For the text-containing cell, return its midpoint in [X, Y] coordinate format. 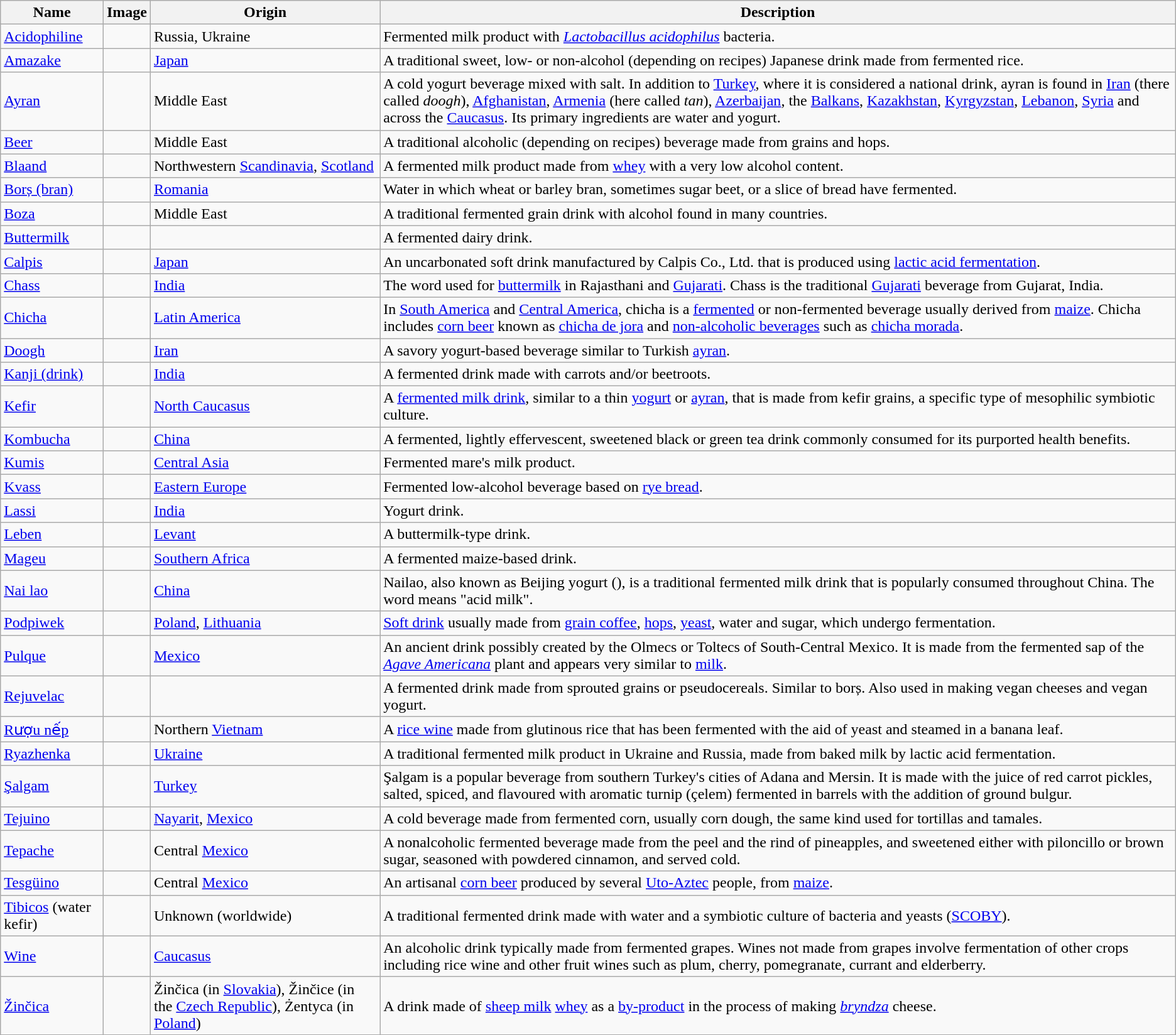
Chass [52, 285]
Doogh [52, 350]
Eastern Europe [265, 487]
A traditional fermented drink made with water and a symbiotic culture of bacteria and yeasts (SCOBY). [778, 916]
Mageu [52, 558]
Borș (bran) [52, 190]
Caucasus [265, 956]
Rượu nếp [52, 729]
Kombucha [52, 439]
A rice wine made from glutinous rice that has been fermented with the aid of yeast and steamed in a banana leaf. [778, 729]
Latin America [265, 318]
An uncarbonated soft drink manufactured by Calpis Co., Ltd. that is produced using lactic acid fermentation. [778, 261]
Fermented low-alcohol beverage based on rye bread. [778, 487]
Turkey [265, 786]
Ukraine [265, 754]
The word used for buttermilk in Rajasthani and Gujarati. Chass is the traditional Gujarati beverage from Gujarat, India. [778, 285]
Fermented milk product with Lactobacillus acidophilus bacteria. [778, 36]
Yogurt drink. [778, 511]
North Caucasus [265, 407]
Nai lao [52, 590]
A fermented, lightly effervescent, sweetened black or green tea drink commonly consumed for its purported health benefits. [778, 439]
Buttermilk [52, 237]
Fermented mare's milk product. [778, 463]
Soft drink usually made from grain coffee, hops, yeast, water and sugar, which undergo fermentation. [778, 623]
Water in which wheat or barley bran, sometimes sugar beet, or a slice of bread have fermented. [778, 190]
A traditional sweet, low- or non-alcohol (depending on recipes) Japanese drink made from fermented rice. [778, 60]
A fermented drink made from sprouted grains or pseudocereals. Similar to borș. Also used in making vegan cheeses and vegan yogurt. [778, 696]
Northern Vietnam [265, 729]
A fermented dairy drink. [778, 237]
Unknown (worldwide) [265, 916]
Image [127, 13]
A cold beverage made from fermented corn, usually corn dough, the same kind used for tortillas and tamales. [778, 818]
Kefir [52, 407]
A savory yogurt-based beverage similar to Turkish ayran. [778, 350]
Levant [265, 534]
Ayran [52, 101]
A fermented milk drink, similar to a thin yogurt or ayran, that is made from kefir grains, a specific type of mesophilic symbiotic culture. [778, 407]
A traditional fermented milk product in Ukraine and Russia, made from baked milk by lactic acid fermentation. [778, 754]
Nayarit, Mexico [265, 818]
A drink made of sheep milk whey as a by-product in the process of making bryndza cheese. [778, 1005]
Chicha [52, 318]
Kumis [52, 463]
Beer [52, 142]
Central Asia [265, 463]
Şalgam [52, 786]
Tesgüino [52, 883]
Kanji (drink) [52, 374]
A traditional alcoholic (depending on recipes) beverage made from grains and hops. [778, 142]
Tepache [52, 850]
Leben [52, 534]
A fermented maize-based drink. [778, 558]
Poland, Lithuania [265, 623]
Iran [265, 350]
Lassi [52, 511]
Boza [52, 214]
Russia, Ukraine [265, 36]
Kvass [52, 487]
Žinčica (in Slovakia), Žinčice (in the Czech Republic), Żentyca (in Poland) [265, 1005]
Description [778, 13]
Ryazhenka [52, 754]
Wine [52, 956]
Blaand [52, 166]
Acidophiline [52, 36]
Northwestern Scandinavia, Scotland [265, 166]
An artisanal corn beer produced by several Uto-Aztec people, from maize. [778, 883]
Southern Africa [265, 558]
Origin [265, 13]
Podpiwek [52, 623]
Rejuvelac [52, 696]
A fermented drink made with carrots and/or beetroots. [778, 374]
Žinčica [52, 1005]
Pulque [52, 656]
Mexico [265, 656]
Tejuino [52, 818]
A traditional fermented grain drink with alcohol found in many countries. [778, 214]
Tibicos (water kefir) [52, 916]
Name [52, 13]
Amazake [52, 60]
A fermented milk product made from whey with a very low alcohol content. [778, 166]
A buttermilk-type drink. [778, 534]
Calpis [52, 261]
Romania [265, 190]
